Return [X, Y] of the center of cell containing provided text 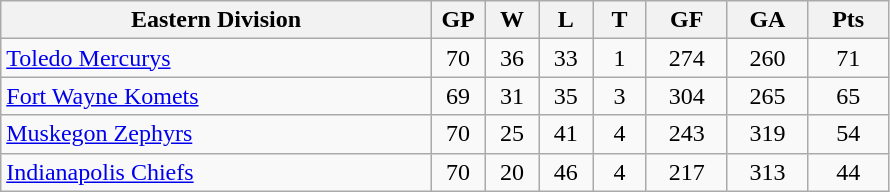
Eastern Division [216, 20]
25 [512, 134]
65 [848, 96]
69 [458, 96]
44 [848, 172]
GF [686, 20]
41 [566, 134]
Muskegon Zephyrs [216, 134]
265 [768, 96]
GP [458, 20]
W [512, 20]
1 [620, 58]
36 [512, 58]
46 [566, 172]
274 [686, 58]
T [620, 20]
3 [620, 96]
Indianapolis Chiefs [216, 172]
GA [768, 20]
Fort Wayne Komets [216, 96]
217 [686, 172]
L [566, 20]
33 [566, 58]
319 [768, 134]
71 [848, 58]
243 [686, 134]
31 [512, 96]
313 [768, 172]
20 [512, 172]
35 [566, 96]
Pts [848, 20]
Toledo Mercurys [216, 58]
304 [686, 96]
260 [768, 58]
54 [848, 134]
